Pinpoint the cell where the given text exists, returning its [x, y] midpoint coordinate. 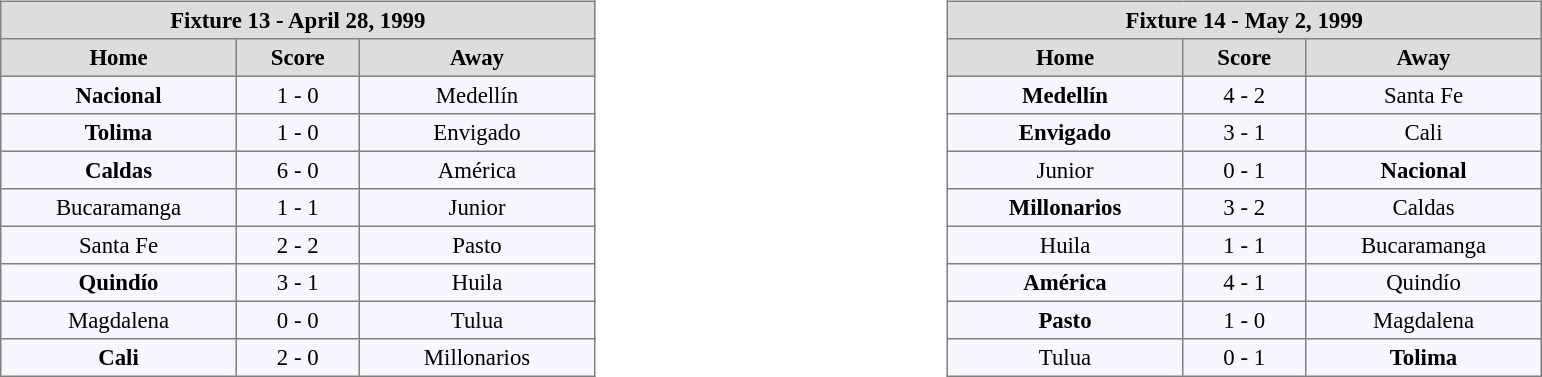
2 - 0 [298, 358]
Fixture 14 - May 2, 1999 [1244, 20]
Fixture 13 - April 28, 1999 [298, 20]
3 - 2 [1244, 208]
4 - 1 [1244, 283]
6 - 0 [298, 170]
0 - 0 [298, 320]
2 - 2 [298, 245]
4 - 2 [1244, 95]
